Return [x, y] of the center of cell containing provided text 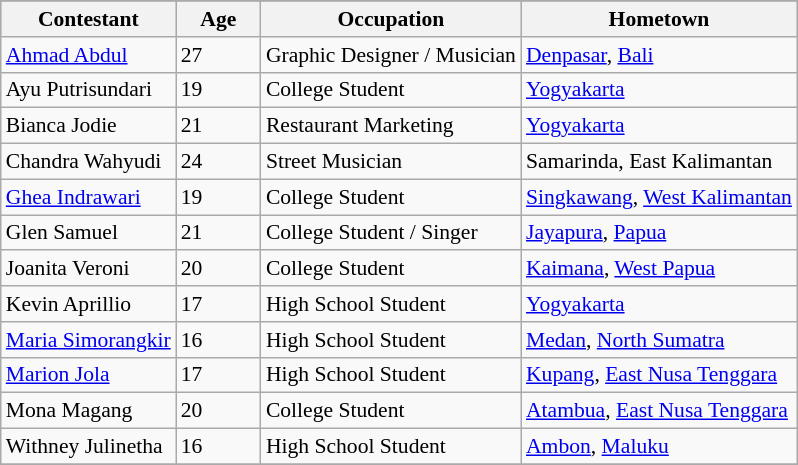
Occupation [391, 19]
Graphic Designer / Musician [391, 55]
Marion Jola [88, 375]
Medan, North Sumatra [659, 340]
Denpasar, Bali [659, 55]
Street Musician [391, 162]
27 [218, 55]
Kupang, East Nusa Tenggara [659, 375]
Kevin Aprillio [88, 304]
Hometown [659, 19]
Ayu Putrisundari [88, 90]
Restaurant Marketing [391, 126]
Joanita Veroni [88, 269]
Kaimana, West Papua [659, 269]
Withney Julinetha [88, 447]
Maria Simorangkir [88, 340]
24 [218, 162]
Singkawang, West Kalimantan [659, 197]
Glen Samuel [88, 233]
Chandra Wahyudi [88, 162]
Samarinda, East Kalimantan [659, 162]
Mona Magang [88, 411]
Ghea Indrawari [88, 197]
Jayapura, Papua [659, 233]
Contestant [88, 19]
Age [218, 19]
Ambon, Maluku [659, 447]
College Student / Singer [391, 233]
Ahmad Abdul [88, 55]
Bianca Jodie [88, 126]
Atambua, East Nusa Tenggara [659, 411]
